Pinpoint the cell where the given text exists, returning its [X, Y] midpoint coordinate. 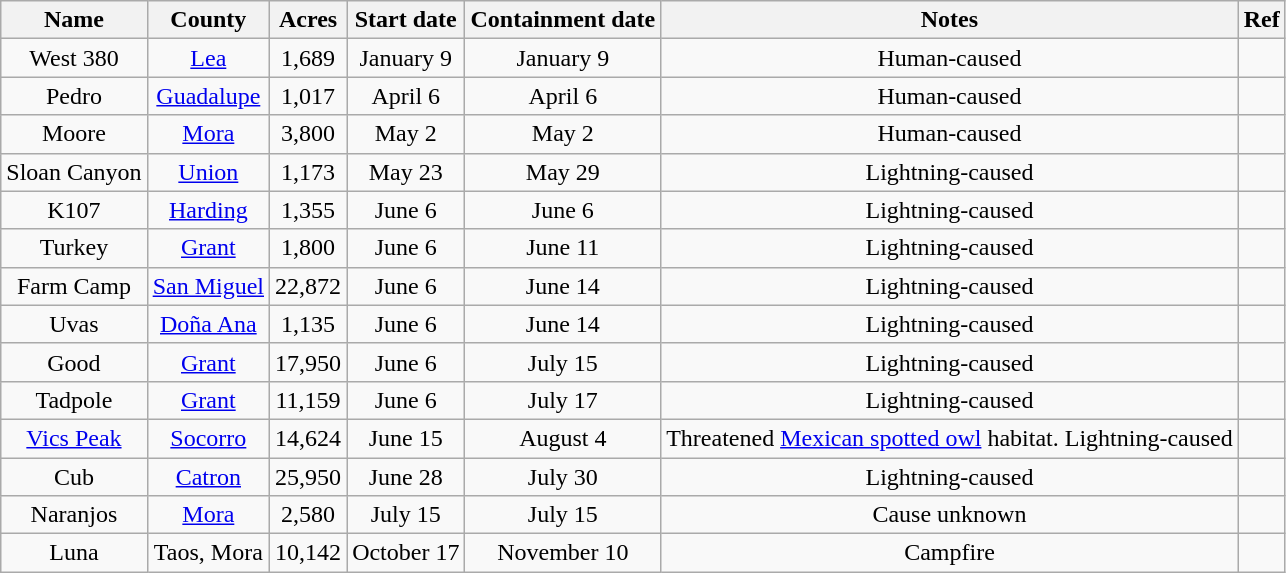
October 17 [406, 553]
Uvas [74, 324]
Acres [308, 20]
May 29 [563, 172]
Cub [74, 477]
San Miguel [208, 286]
14,624 [308, 438]
1,800 [308, 248]
County [208, 20]
Luna [74, 553]
Harding [208, 210]
1,689 [308, 58]
Cause unknown [950, 515]
Guadalupe [208, 96]
Moore [74, 134]
Socorro [208, 438]
Campfire [950, 553]
17,950 [308, 362]
Good [74, 362]
August 4 [563, 438]
Naranjos [74, 515]
West 380 [74, 58]
Doña Ana [208, 324]
July 30 [563, 477]
1,355 [308, 210]
2,580 [308, 515]
Turkey [74, 248]
Name [74, 20]
Vics Peak [74, 438]
22,872 [308, 286]
Pedro [74, 96]
November 10 [563, 553]
3,800 [308, 134]
10,142 [308, 553]
1,017 [308, 96]
Taos, Mora [208, 553]
Notes [950, 20]
Tadpole [74, 400]
Containment date [563, 20]
25,950 [308, 477]
May 23 [406, 172]
June 15 [406, 438]
1,173 [308, 172]
Threatened Mexican spotted owl habitat. Lightning-caused [950, 438]
11,159 [308, 400]
Lea [208, 58]
Catron [208, 477]
Sloan Canyon [74, 172]
K107 [74, 210]
Farm Camp [74, 286]
June 11 [563, 248]
July 17 [563, 400]
Start date [406, 20]
June 28 [406, 477]
Ref [1262, 20]
Union [208, 172]
1,135 [308, 324]
